Extract the (x, y) coordinate from the center of the cell holding the provided text.  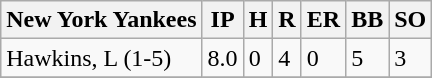
5 (368, 58)
8.0 (222, 58)
ER (323, 20)
IP (222, 20)
BB (368, 20)
H (258, 20)
3 (410, 58)
SO (410, 20)
New York Yankees (102, 20)
R (287, 20)
Hawkins, L (1-5) (102, 58)
4 (287, 58)
